Capture the cell that displays the provided text and extract its [X, Y] central coordinate. 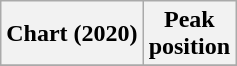
Peakposition [189, 34]
Chart (2020) [72, 34]
